Pinpoint the cell where the given text exists, returning its [x, y] midpoint coordinate. 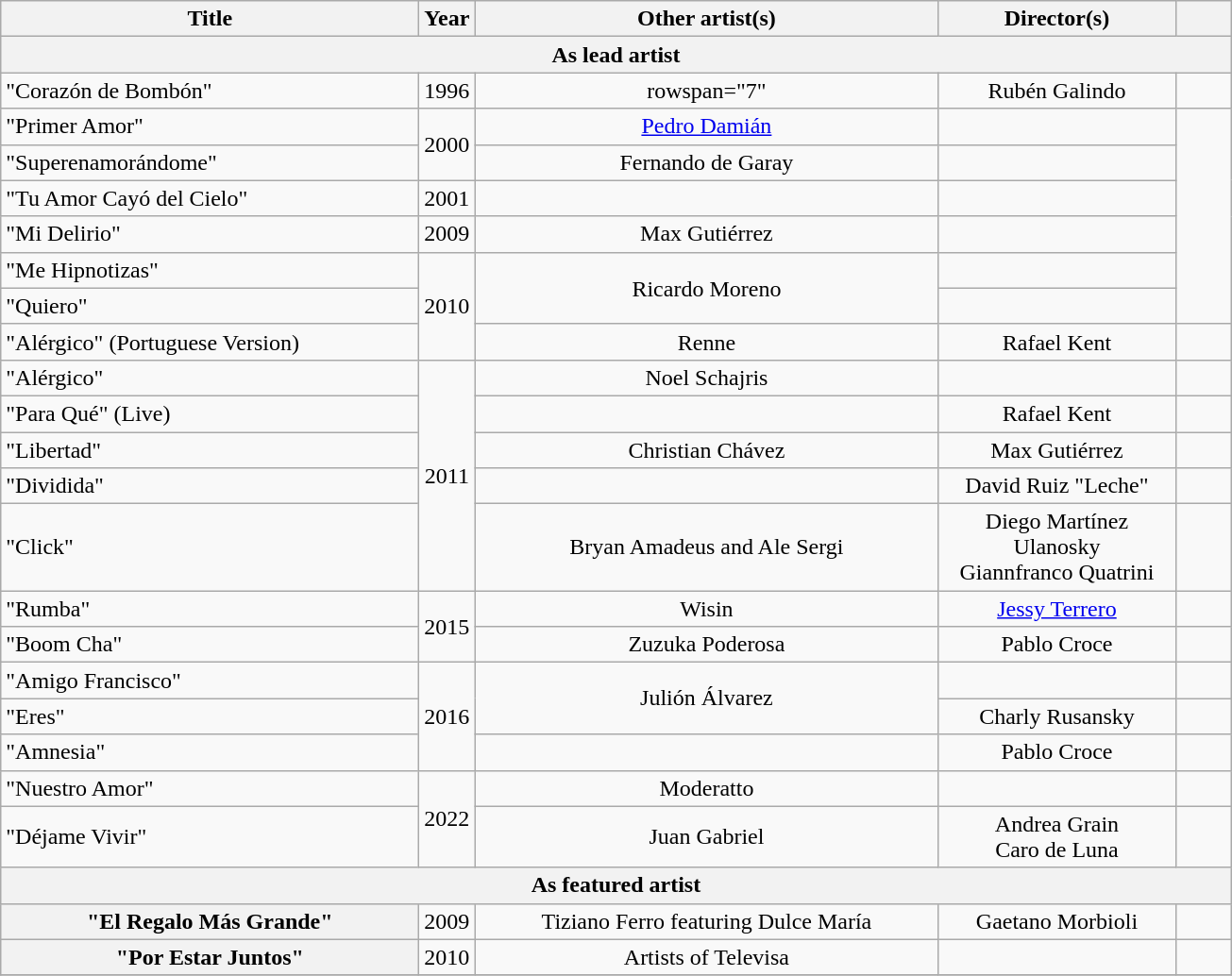
"Me Hipnotizas" [210, 270]
2001 [447, 198]
2000 [447, 144]
1996 [447, 91]
"El Regalo Más Grande" [210, 921]
Renne [706, 342]
Bryan Amadeus and Ale Sergi [706, 547]
Andrea GrainCaro de Luna [1057, 836]
2015 [447, 627]
"Boom Cha" [210, 645]
Julión Álvarez [706, 698]
Gaetano Morbioli [1057, 921]
Diego Martínez UlanoskyGiannfranco Quatrini [1057, 547]
"Corazón de Bombón" [210, 91]
Rubén Galindo [1057, 91]
"Primer Amor" [210, 126]
2016 [447, 716]
rowspan="7" [706, 91]
Artists of Televisa [706, 957]
Moderatto [706, 788]
"Click" [210, 547]
"Superenamorándome" [210, 162]
"Para Qué" (Live) [210, 413]
David Ruiz "Leche" [1057, 486]
2011 [447, 475]
Juan Gabriel [706, 836]
Zuzuka Poderosa [706, 645]
"Eres" [210, 716]
"Quiero" [210, 306]
2022 [447, 819]
"Rumba" [210, 609]
Wisin [706, 609]
"Alérgico" (Portuguese Version) [210, 342]
As featured artist [616, 885]
"Alérgico" [210, 378]
As lead artist [616, 55]
"Déjame Vivir" [210, 836]
"Por Estar Juntos" [210, 957]
Fernando de Garay [706, 162]
Title [210, 19]
Christian Chávez [706, 450]
Director(s) [1057, 19]
"Amigo Francisco" [210, 681]
"Tu Amor Cayó del Cielo" [210, 198]
"Amnesia" [210, 752]
"Nuestro Amor" [210, 788]
"Dividida" [210, 486]
Charly Rusansky [1057, 716]
Ricardo Moreno [706, 288]
Year [447, 19]
"Mi Delirio" [210, 234]
Other artist(s) [706, 19]
Jessy Terrero [1057, 609]
Tiziano Ferro featuring Dulce María [706, 921]
"Libertad" [210, 450]
Pedro Damián [706, 126]
Noel Schajris [706, 378]
